Locate the cell with the specified text and output its [x, y] center coordinate. 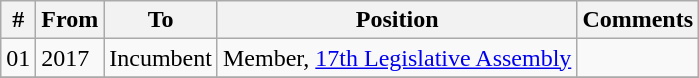
From [70, 20]
To [161, 20]
Position [396, 20]
2017 [70, 58]
Comments [638, 20]
Incumbent [161, 58]
Member, 17th Legislative Assembly [396, 58]
# [18, 20]
01 [18, 58]
